For the text-containing cell, return its midpoint in [x, y] coordinate format. 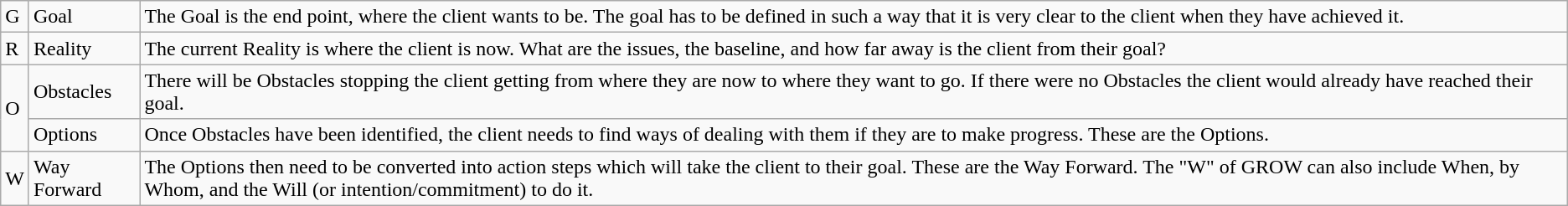
W [15, 178]
G [15, 17]
O [15, 107]
Goal [84, 17]
Way Forward [84, 178]
Reality [84, 49]
Options [84, 135]
R [15, 49]
Obstacles [84, 92]
Once Obstacles have been identified, the client needs to find ways of dealing with them if they are to make progress. These are the Options. [854, 135]
The current Reality is where the client is now. What are the issues, the baseline, and how far away is the client from their goal? [854, 49]
